Return [x, y] of the center of cell containing provided text 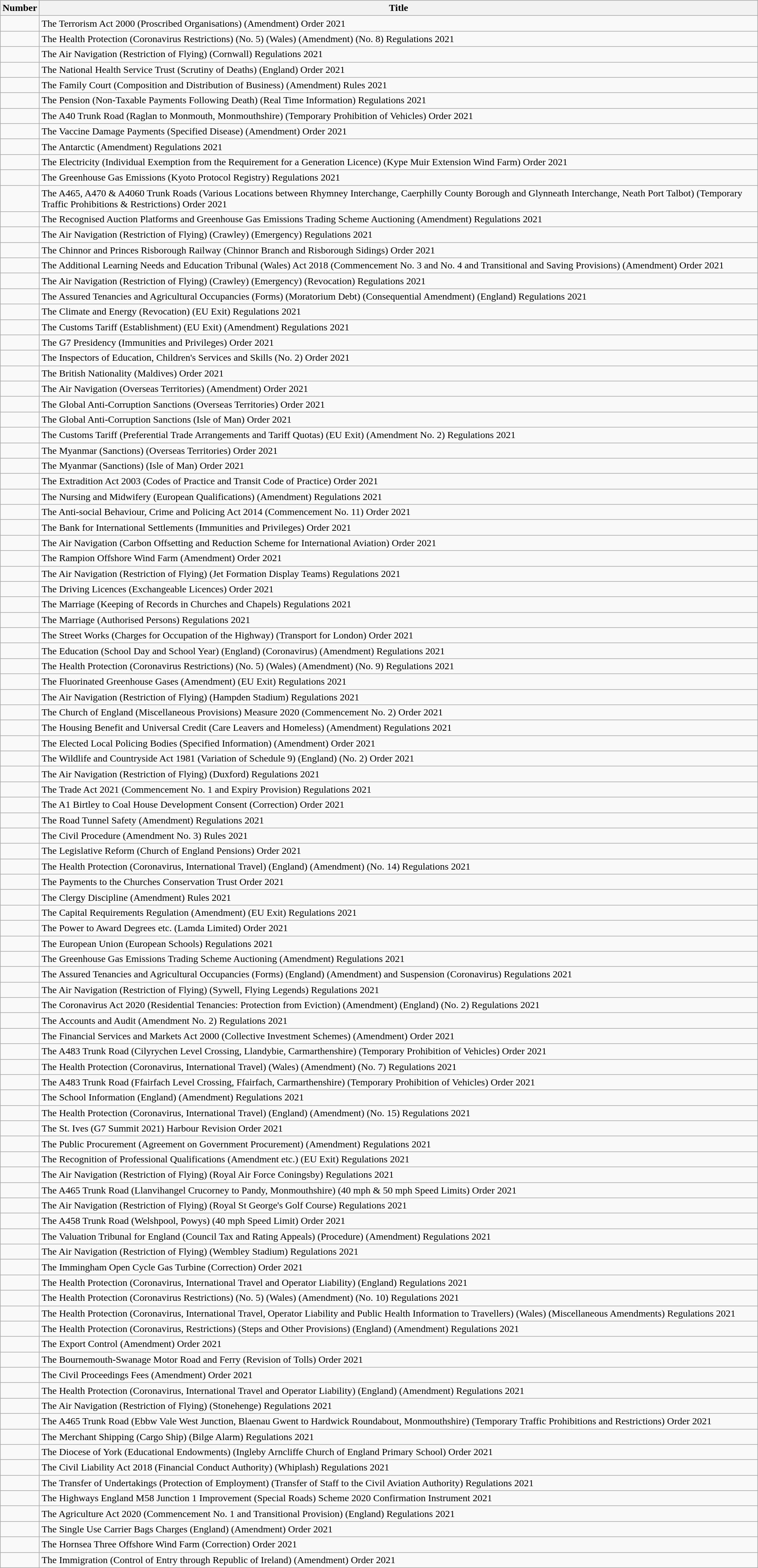
The Single Use Carrier Bags Charges (England) (Amendment) Order 2021 [398, 1529]
The Bank for International Settlements (Immunities and Privileges) Order 2021 [398, 528]
The Myanmar (Sanctions) (Isle of Man) Order 2021 [398, 466]
The Air Navigation (Restriction of Flying) (Hampden Stadium) Regulations 2021 [398, 697]
The Export Control (Amendment) Order 2021 [398, 1344]
The Myanmar (Sanctions) (Overseas Territories) Order 2021 [398, 451]
The Vaccine Damage Payments (Specified Disease) (Amendment) Order 2021 [398, 131]
Number [20, 8]
The Health Protection (Coronavirus, Restrictions) (Steps and Other Provisions) (England) (Amendment) Regulations 2021 [398, 1329]
The Street Works (Charges for Occupation of the Highway) (Transport for London) Order 2021 [398, 635]
The National Health Service Trust (Scrutiny of Deaths) (England) Order 2021 [398, 70]
The Transfer of Undertakings (Protection of Employment) (Transfer of Staff to the Civil Aviation Authority) Regulations 2021 [398, 1483]
The Nursing and Midwifery (European Qualifications) (Amendment) Regulations 2021 [398, 497]
The Education (School Day and School Year) (England) (Coronavirus) (Amendment) Regulations 2021 [398, 651]
The Chinnor and Princes Risborough Railway (Chinnor Branch and Risborough Sidings) Order 2021 [398, 250]
The Capital Requirements Regulation (Amendment) (EU Exit) Regulations 2021 [398, 913]
The Air Navigation (Restriction of Flying) (Cornwall) Regulations 2021 [398, 54]
The Health Protection (Coronavirus, International Travel) (England) (Amendment) (No. 14) Regulations 2021 [398, 866]
The A483 Trunk Road (Ffairfach Level Crossing, Ffairfach, Carmarthenshire) (Temporary Prohibition of Vehicles) Order 2021 [398, 1082]
The Valuation Tribunal for England (Council Tax and Rating Appeals) (Procedure) (Amendment) Regulations 2021 [398, 1236]
The Customs Tariff (Preferential Trade Arrangements and Tariff Quotas) (EU Exit) (Amendment No. 2) Regulations 2021 [398, 435]
The Family Court (Composition and Distribution of Business) (Amendment) Rules 2021 [398, 85]
The Air Navigation (Restriction of Flying) (Stonehenge) Regulations 2021 [398, 1406]
The Wildlife and Countryside Act 1981 (Variation of Schedule 9) (England) (No. 2) Order 2021 [398, 759]
The Health Protection (Coronavirus Restrictions) (No. 5) (Wales) (Amendment) (No. 10) Regulations 2021 [398, 1298]
The Air Navigation (Restriction of Flying) (Duxford) Regulations 2021 [398, 774]
The Church of England (Miscellaneous Provisions) Measure 2020 (Commencement No. 2) Order 2021 [398, 713]
The Health Protection (Coronavirus Restrictions) (No. 5) (Wales) (Amendment) (No. 8) Regulations 2021 [398, 39]
The School Information (England) (Amendment) Regulations 2021 [398, 1098]
The Health Protection (Coronavirus, International Travel) (England) (Amendment) (No. 15) Regulations 2021 [398, 1113]
The Immingham Open Cycle Gas Turbine (Correction) Order 2021 [398, 1267]
The Financial Services and Markets Act 2000 (Collective Investment Schemes) (Amendment) Order 2021 [398, 1036]
The Highways England M58 Junction 1 Improvement (Special Roads) Scheme 2020 Confirmation Instrument 2021 [398, 1498]
The Housing Benefit and Universal Credit (Care Leavers and Homeless) (Amendment) Regulations 2021 [398, 728]
The Health Protection (Coronavirus, International Travel and Operator Liability) (England) Regulations 2021 [398, 1283]
The Accounts and Audit (Amendment No. 2) Regulations 2021 [398, 1021]
The Agriculture Act 2020 (Commencement No. 1 and Transitional Provision) (England) Regulations 2021 [398, 1514]
The A458 Trunk Road (Welshpool, Powys) (40 mph Speed Limit) Order 2021 [398, 1221]
The Civil Procedure (Amendment No. 3) Rules 2021 [398, 836]
The Greenhouse Gas Emissions (Kyoto Protocol Registry) Regulations 2021 [398, 177]
The Air Navigation (Overseas Territories) (Amendment) Order 2021 [398, 389]
The Air Navigation (Restriction of Flying) (Sywell, Flying Legends) Regulations 2021 [398, 990]
The Assured Tenancies and Agricultural Occupancies (Forms) (England) (Amendment) and Suspension (Coronavirus) Regulations 2021 [398, 974]
The Antarctic (Amendment) Regulations 2021 [398, 147]
The Greenhouse Gas Emissions Trading Scheme Auctioning (Amendment) Regulations 2021 [398, 959]
The Marriage (Authorised Persons) Regulations 2021 [398, 620]
The Health Protection (Coronavirus, International Travel) (Wales) (Amendment) (No. 7) Regulations 2021 [398, 1067]
The Coronavirus Act 2020 (Residential Tenancies: Protection from Eviction) (Amendment) (England) (No. 2) Regulations 2021 [398, 1005]
The Air Navigation (Restriction of Flying) (Crawley) (Emergency) (Revocation) Regulations 2021 [398, 281]
The Power to Award Degrees etc. (Lamda Limited) Order 2021 [398, 928]
The Civil Liability Act 2018 (Financial Conduct Authority) (Whiplash) Regulations 2021 [398, 1468]
The Electricity (Individual Exemption from the Requirement for a Generation Licence) (Kype Muir Extension Wind Farm) Order 2021 [398, 162]
The Health Protection (Coronavirus Restrictions) (No. 5) (Wales) (Amendment) (No. 9) Regulations 2021 [398, 666]
The G7 Presidency (Immunities and Privileges) Order 2021 [398, 343]
The Air Navigation (Restriction of Flying) (Crawley) (Emergency) Regulations 2021 [398, 235]
The Clergy Discipline (Amendment) Rules 2021 [398, 897]
The A483 Trunk Road (Cilyrychen Level Crossing, Llandybie, Carmarthenshire) (Temporary Prohibition of Vehicles) Order 2021 [398, 1051]
The Inspectors of Education, Children's Services and Skills (No. 2) Order 2021 [398, 358]
The Trade Act 2021 (Commencement No. 1 and Expiry Provision) Regulations 2021 [398, 789]
The European Union (European Schools) Regulations 2021 [398, 944]
The Rampion Offshore Wind Farm (Amendment) Order 2021 [398, 558]
The Diocese of York (Educational Endowments) (Ingleby Arncliffe Church of England Primary School) Order 2021 [398, 1452]
The A465 Trunk Road (Llanvihangel Crucorney to Pandy, Monmouthshire) (40 mph & 50 mph Speed Limits) Order 2021 [398, 1190]
The Driving Licences (Exchangeable Licences) Order 2021 [398, 589]
The A1 Birtley to Coal House Development Consent (Correction) Order 2021 [398, 805]
The Climate and Energy (Revocation) (EU Exit) Regulations 2021 [398, 312]
The Payments to the Churches Conservation Trust Order 2021 [398, 882]
The Road Tunnel Safety (Amendment) Regulations 2021 [398, 820]
The Global Anti-Corruption Sanctions (Isle of Man) Order 2021 [398, 419]
The Immigration (Control of Entry through Republic of Ireland) (Amendment) Order 2021 [398, 1560]
The Air Navigation (Restriction of Flying) (Wembley Stadium) Regulations 2021 [398, 1252]
The Assured Tenancies and Agricultural Occupancies (Forms) (Moratorium Debt) (Consequential Amendment) (England) Regulations 2021 [398, 296]
The Extradition Act 2003 (Codes of Practice and Transit Code of Practice) Order 2021 [398, 481]
The St. Ives (G7 Summit 2021) Harbour Revision Order 2021 [398, 1128]
The Health Protection (Coronavirus, International Travel and Operator Liability) (England) (Amendment) Regulations 2021 [398, 1390]
The Fluorinated Greenhouse Gases (Amendment) (EU Exit) Regulations 2021 [398, 681]
The Recognised Auction Platforms and Greenhouse Gas Emissions Trading Scheme Auctioning (Amendment) Regulations 2021 [398, 219]
The Terrorism Act 2000 (Proscribed Organisations) (Amendment) Order 2021 [398, 23]
Title [398, 8]
The Bournemouth-Swanage Motor Road and Ferry (Revision of Tolls) Order 2021 [398, 1360]
The Anti-social Behaviour, Crime and Policing Act 2014 (Commencement No. 11) Order 2021 [398, 512]
The Global Anti-Corruption Sanctions (Overseas Territories) Order 2021 [398, 404]
The Customs Tariff (Establishment) (EU Exit) (Amendment) Regulations 2021 [398, 327]
The Hornsea Three Offshore Wind Farm (Correction) Order 2021 [398, 1545]
The Civil Proceedings Fees (Amendment) Order 2021 [398, 1375]
The Air Navigation (Restriction of Flying) (Royal Air Force Coningsby) Regulations 2021 [398, 1174]
The A40 Trunk Road (Raglan to Monmouth, Monmouthshire) (Temporary Prohibition of Vehicles) Order 2021 [398, 116]
The Marriage (Keeping of Records in Churches and Chapels) Regulations 2021 [398, 604]
The Elected Local Policing Bodies (Specified Information) (Amendment) Order 2021 [398, 743]
The Air Navigation (Restriction of Flying) (Jet Formation Display Teams) Regulations 2021 [398, 574]
The Air Navigation (Carbon Offsetting and Reduction Scheme for International Aviation) Order 2021 [398, 543]
The British Nationality (Maldives) Order 2021 [398, 373]
The Air Navigation (Restriction of Flying) (Royal St George's Golf Course) Regulations 2021 [398, 1206]
The Pension (Non-Taxable Payments Following Death) (Real Time Information) Regulations 2021 [398, 100]
The Public Procurement (Agreement on Government Procurement) (Amendment) Regulations 2021 [398, 1144]
The Recognition of Professional Qualifications (Amendment etc.) (EU Exit) Regulations 2021 [398, 1159]
The Merchant Shipping (Cargo Ship) (Bilge Alarm) Regulations 2021 [398, 1437]
The Legislative Reform (Church of England Pensions) Order 2021 [398, 851]
